Return [X, Y] of the center of cell containing provided text 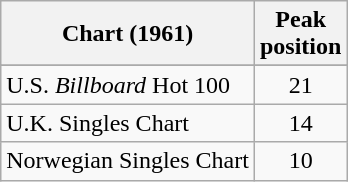
21 [300, 85]
U.S. Billboard Hot 100 [128, 85]
10 [300, 161]
U.K. Singles Chart [128, 123]
Peakposition [300, 34]
Norwegian Singles Chart [128, 161]
14 [300, 123]
Chart (1961) [128, 34]
